Return the [x, y] coordinate for the center point of the cell that contains the specified text.  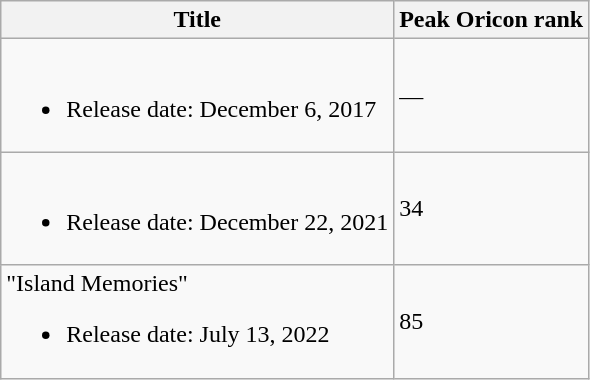
Title [198, 20]
— [492, 96]
Release date: December 6, 2017 [198, 96]
85 [492, 322]
Release date: December 22, 2021 [198, 208]
34 [492, 208]
"Island Memories"Release date: July 13, 2022 [198, 322]
Peak Oricon rank [492, 20]
